Detect which cell encompasses the target text, then output its [X, Y] center coordinate. 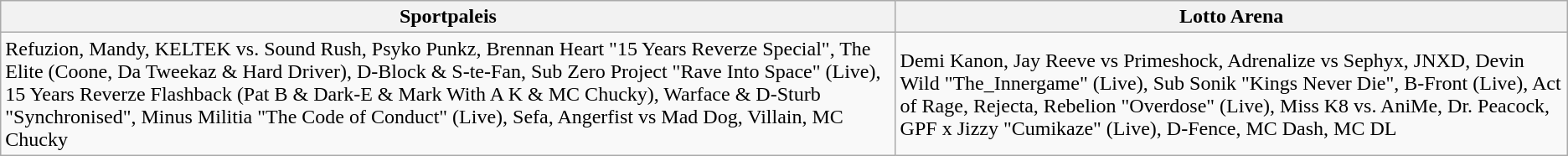
Sportpaleis [448, 17]
Lotto Arena [1231, 17]
